Return [X, Y] of the center of cell containing provided text 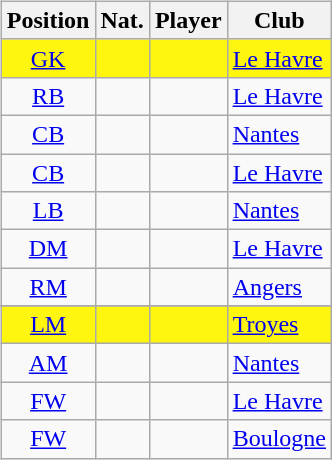
GK [48, 58]
LM [48, 325]
Player [188, 20]
Position [48, 20]
DM [48, 249]
RB [48, 96]
Angers [279, 287]
Nat. [122, 20]
AM [48, 363]
Troyes [279, 325]
LB [48, 211]
Club [279, 20]
RM [48, 287]
Boulogne [279, 439]
